For the text-containing cell, return its midpoint in (x, y) coordinate format. 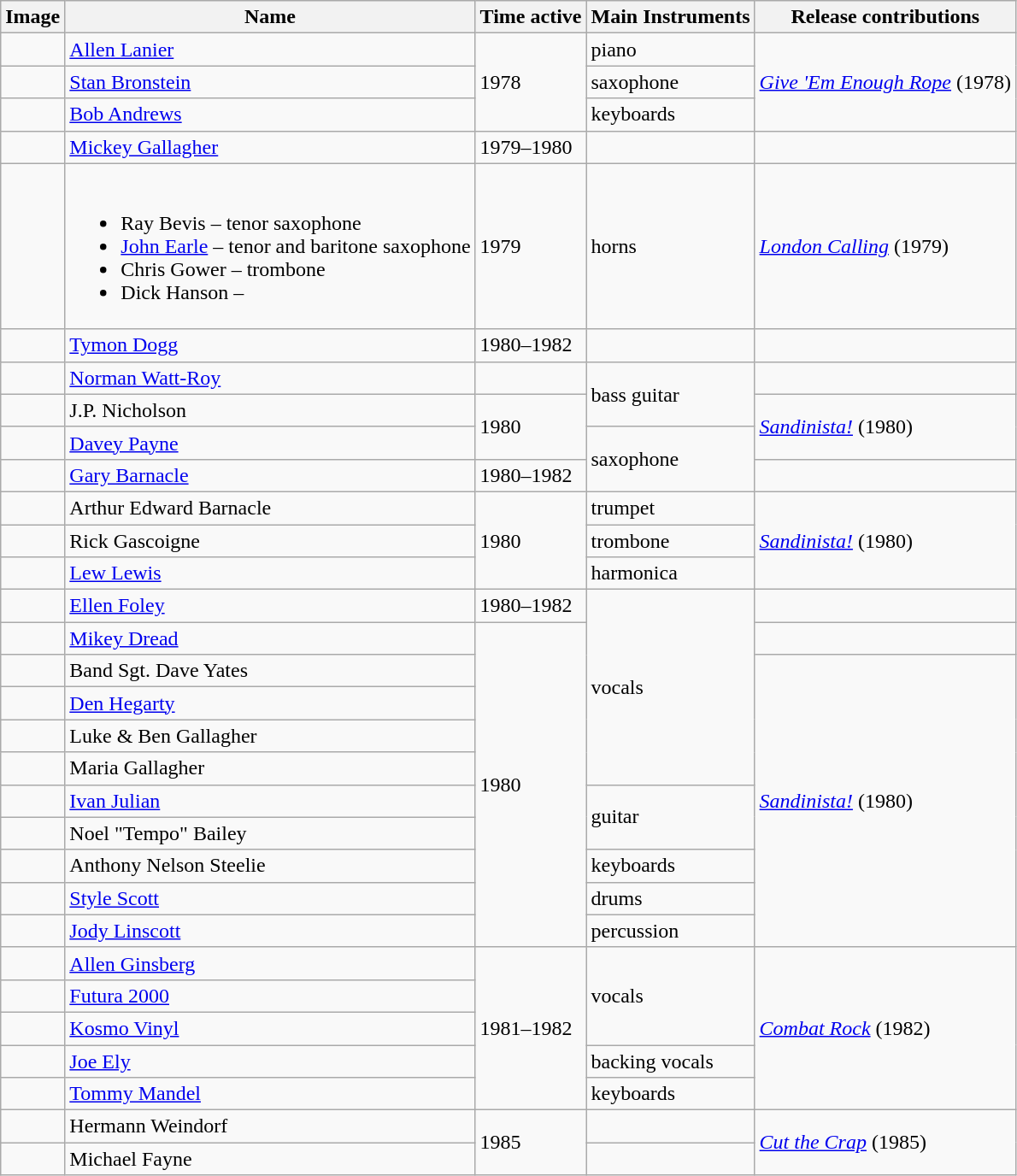
bass guitar (670, 394)
Ellen Foley (270, 606)
Bob Andrews (270, 115)
Futura 2000 (270, 996)
Lew Lewis (270, 573)
Allen Ginsberg (270, 963)
Band Sgt. Dave Yates (270, 671)
Image (32, 17)
J.P. Nicholson (270, 410)
Mickey Gallagher (270, 147)
Allen Lanier (270, 50)
1979 (531, 246)
Gary Barnacle (270, 475)
backing vocals (670, 1061)
Michael Fayne (270, 1159)
Name (270, 17)
Cut the Crap (1985) (885, 1143)
Jody Linscott (270, 931)
Joe Ely (270, 1061)
horns (670, 246)
Hermann Weindorf (270, 1126)
Main Instruments (670, 17)
Ivan Julian (270, 801)
Tommy Mandel (270, 1094)
Luke & Ben Gallagher (270, 736)
Combat Rock (1982) (885, 1028)
Kosmo Vinyl (270, 1028)
Davey Payne (270, 443)
piano (670, 50)
guitar (670, 817)
Tymon Dogg (270, 345)
harmonica (670, 573)
drums (670, 898)
percussion (670, 931)
Noel "Tempo" Bailey (270, 833)
1979–1980 (531, 147)
Stan Bronstein (270, 82)
Time active (531, 17)
London Calling (1979) (885, 246)
Maria Gallagher (270, 768)
Rick Gascoigne (270, 541)
Norman Watt-Roy (270, 378)
trombone (670, 541)
Anthony Nelson Steelie (270, 866)
1981–1982 (531, 1028)
Ray Bevis – tenor saxophoneJohn Earle – tenor and baritone saxophoneChris Gower – tromboneDick Hanson – (270, 246)
Arthur Edward Barnacle (270, 508)
Style Scott (270, 898)
trumpet (670, 508)
1985 (531, 1143)
Den Hegarty (270, 703)
Release contributions (885, 17)
Give 'Em Enough Rope (1978) (885, 82)
Mikey Dread (270, 638)
1978 (531, 82)
